Detect which cell encompasses the target text, then output its [X, Y] center coordinate. 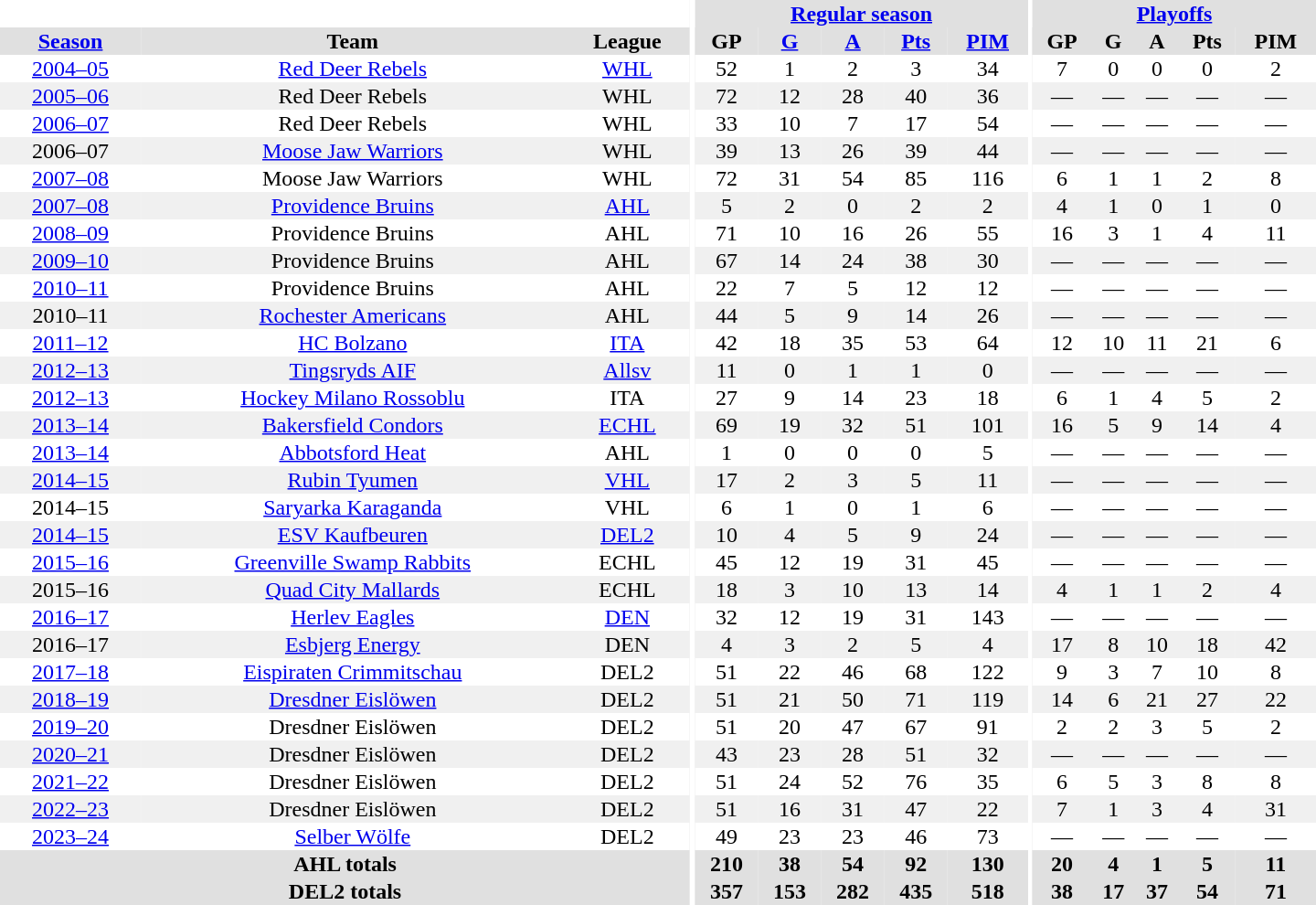
2009–10 [70, 261]
2005–06 [70, 96]
Rochester Americans [353, 315]
Eispiraten Crimmitschau [353, 672]
2022–23 [70, 809]
2023–24 [70, 836]
119 [988, 699]
Abbotsford Heat [353, 452]
73 [988, 836]
Saryarka Karaganda [353, 507]
122 [988, 672]
36 [988, 96]
282 [854, 891]
33 [726, 123]
Season [70, 41]
2020–21 [70, 754]
2011–12 [70, 343]
64 [988, 343]
2017–18 [70, 672]
85 [916, 178]
2004–05 [70, 69]
357 [726, 891]
55 [988, 233]
130 [988, 864]
DEL2 totals [345, 891]
2018–19 [70, 699]
68 [916, 672]
116 [988, 178]
91 [988, 727]
34 [988, 69]
Regular season [861, 14]
Rubin Tyumen [353, 480]
Esbjerg Energy [353, 644]
76 [916, 782]
2019–20 [70, 727]
Bakersfield Condors [353, 425]
Quad City Mallards [353, 590]
ESV Kaufbeuren [353, 535]
37 [1157, 891]
101 [988, 425]
Hockey Milano Rossoblu [353, 398]
Herlev Eagles [353, 617]
Allsv [628, 370]
Tingsryds AIF [353, 370]
2008–09 [70, 233]
49 [726, 836]
210 [726, 864]
Greenville Swamp Rabbits [353, 562]
40 [916, 96]
92 [916, 864]
AHL totals [345, 864]
HC Bolzano [353, 343]
League [628, 41]
30 [988, 261]
435 [916, 891]
143 [988, 617]
43 [726, 754]
69 [726, 425]
53 [916, 343]
Playoffs [1174, 14]
153 [790, 891]
50 [854, 699]
518 [988, 891]
Team [353, 41]
Selber Wölfe [353, 836]
2021–22 [70, 782]
